Identify which cell holds the provided text, then report its [x, y] central coordinate. 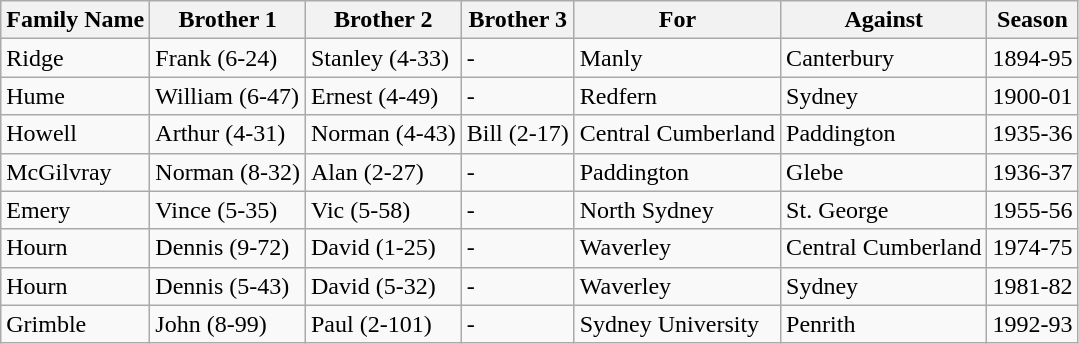
William (6-47) [228, 96]
Redfern [677, 96]
McGilvray [76, 172]
Brother 1 [228, 20]
Vic (5-58) [383, 210]
Brother 3 [518, 20]
Stanley (4-33) [383, 58]
Grimble [76, 324]
Glebe [884, 172]
John (8-99) [228, 324]
North Sydney [677, 210]
Ernest (4-49) [383, 96]
1894-95 [1032, 58]
1900-01 [1032, 96]
Against [884, 20]
1936-37 [1032, 172]
Norman (8-32) [228, 172]
David (5-32) [383, 286]
Howell [76, 134]
Sydney University [677, 324]
Canterbury [884, 58]
Manly [677, 58]
David (1-25) [383, 248]
Alan (2-27) [383, 172]
St. George [884, 210]
Hume [76, 96]
1981-82 [1032, 286]
Brother 2 [383, 20]
Penrith [884, 324]
Dennis (9-72) [228, 248]
Emery [76, 210]
Paul (2-101) [383, 324]
Ridge [76, 58]
1974-75 [1032, 248]
Dennis (5-43) [228, 286]
Vince (5-35) [228, 210]
1955-56 [1032, 210]
Season [1032, 20]
Norman (4-43) [383, 134]
For [677, 20]
Arthur (4-31) [228, 134]
1935-36 [1032, 134]
Family Name [76, 20]
Bill (2-17) [518, 134]
1992-93 [1032, 324]
Frank (6-24) [228, 58]
